From the cell containing the given text, extract its center point as [x, y] coordinate. 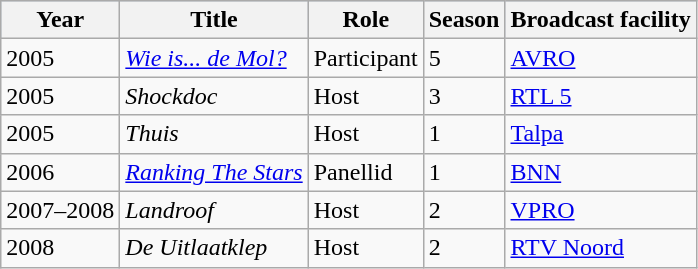
De Uitlaatklep [214, 248]
RTL 5 [600, 96]
Season [464, 20]
Participant [366, 58]
Year [60, 20]
2008 [60, 248]
Broadcast facility [600, 20]
Title [214, 20]
VPRO [600, 210]
Landroof [214, 210]
Panellid [366, 172]
RTV Noord [600, 248]
3 [464, 96]
BNN [600, 172]
Talpa [600, 134]
AVRO [600, 58]
Shockdoc [214, 96]
Ranking The Stars [214, 172]
2007–2008 [60, 210]
Thuis [214, 134]
Role [366, 20]
5 [464, 58]
Wie is... de Mol? [214, 58]
2006 [60, 172]
